Scan for the cell matching the given text and deliver its (x, y) coordinate at center. 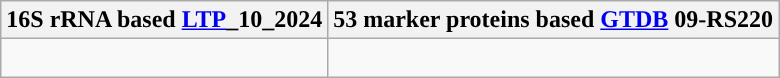
16S rRNA based LTP_10_2024 (164, 20)
53 marker proteins based GTDB 09-RS220 (554, 20)
